Search for the cell housing the specified text and yield its (x, y) center coordinate. 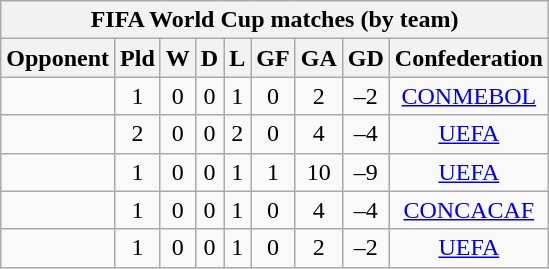
L (238, 58)
CONMEBOL (468, 96)
GD (366, 58)
Opponent (58, 58)
D (209, 58)
GA (318, 58)
–9 (366, 172)
10 (318, 172)
Confederation (468, 58)
Pld (138, 58)
FIFA World Cup matches (by team) (275, 20)
W (178, 58)
GF (273, 58)
CONCACAF (468, 210)
